Scan for the cell matching the given text and deliver its (X, Y) coordinate at center. 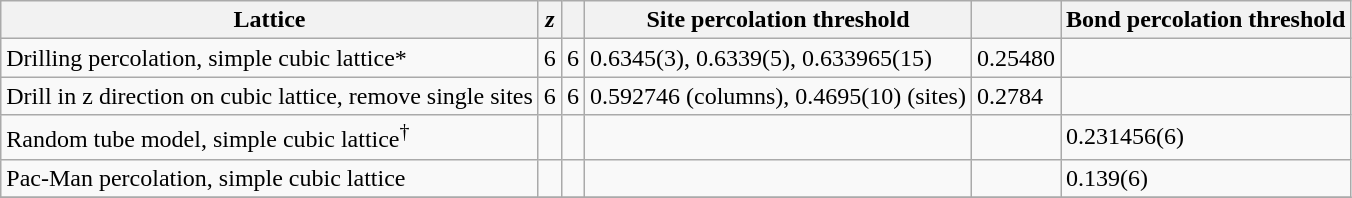
z (550, 20)
Drilling percolation, simple cubic lattice* (270, 58)
0.25480 (1016, 58)
Random tube model, simple cubic lattice† (270, 138)
Lattice (270, 20)
Site percolation threshold (778, 20)
0.6345(3), 0.6339(5), 0.633965(15) (778, 58)
Drill in z direction on cubic lattice, remove single sites (270, 96)
Bond percolation threshold (1206, 20)
0.2784 (1016, 96)
0.592746 (columns), 0.4695(10) (sites) (778, 96)
Pac-Man percolation, simple cubic lattice (270, 178)
0.231456(6) (1206, 138)
0.139(6) (1206, 178)
